Extract the (X, Y) coordinate from the center of the cell holding the provided text.  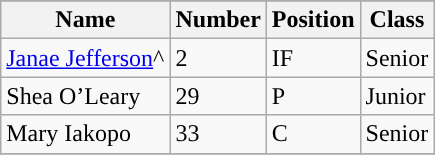
Number (218, 20)
Shea O’Leary (86, 96)
Position (313, 20)
2 (218, 58)
29 (218, 96)
Mary Iakopo (86, 134)
33 (218, 134)
Junior (397, 96)
IF (313, 58)
C (313, 134)
Janae Jefferson^ (86, 58)
P (313, 96)
Name (86, 20)
Class (397, 20)
